Provide the [X, Y] coordinate of the cell's center where the given text is located.  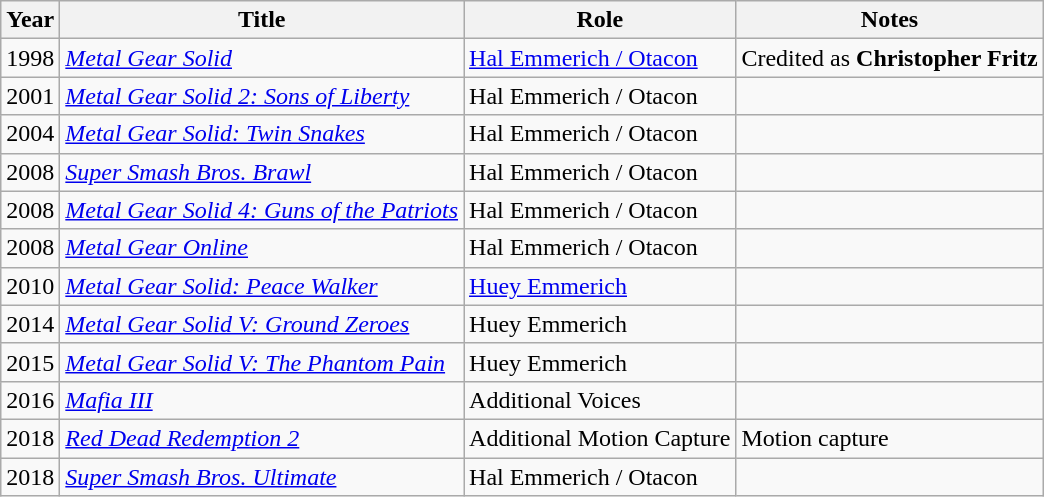
Super Smash Bros. Ultimate [262, 477]
Motion capture [890, 438]
1998 [30, 58]
Metal Gear Solid [262, 58]
2016 [30, 400]
Title [262, 20]
Red Dead Redemption 2 [262, 438]
2010 [30, 286]
Notes [890, 20]
Additional Voices [600, 400]
Metal Gear Solid V: The Phantom Pain [262, 362]
Metal Gear Solid 2: Sons of Liberty [262, 96]
Year [30, 20]
Metal Gear Solid 4: Guns of the Patriots [262, 210]
Metal Gear Online [262, 248]
Super Smash Bros. Brawl [262, 172]
Metal Gear Solid: Twin Snakes [262, 134]
2004 [30, 134]
Additional Motion Capture [600, 438]
Credited as Christopher Fritz [890, 58]
Metal Gear Solid V: Ground Zeroes [262, 324]
2001 [30, 96]
Role [600, 20]
Mafia III [262, 400]
2014 [30, 324]
2015 [30, 362]
Metal Gear Solid: Peace Walker [262, 286]
